Output the [x, y] coordinate of the center of the cell containing the given text.  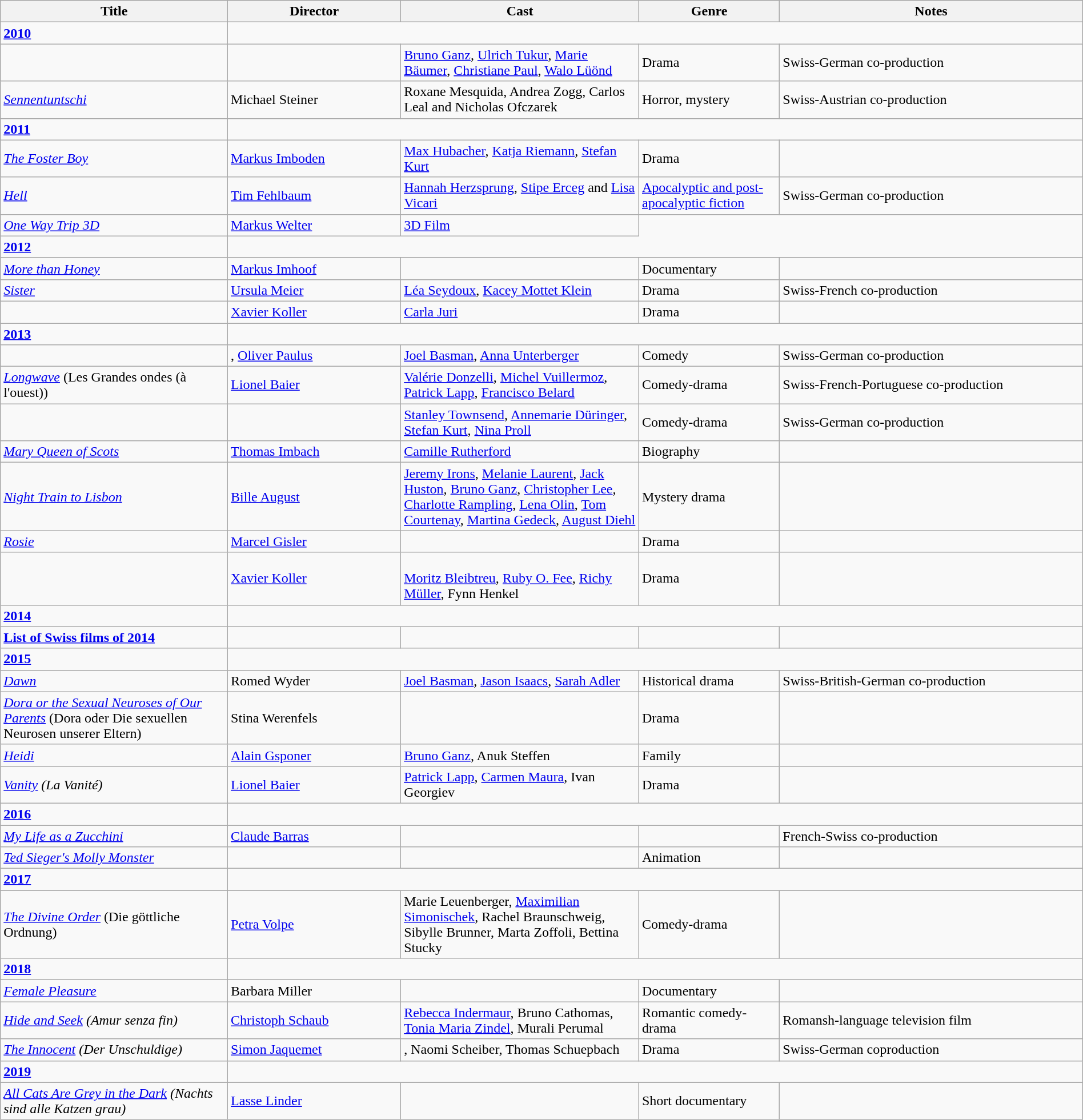
Ted Sieger's Molly Monster [114, 858]
Apocalyptic and post-apocalyptic fiction [709, 195]
Rebecca Indermaur, Bruno Cathomas, Tonia Maria Zindel, Murali Perumal [520, 1020]
Swiss-French co-production [931, 290]
Stina Werenfels [314, 718]
One Way Trip 3D [114, 225]
Sennentuntschi [114, 99]
Biography [709, 452]
Léa Seydoux, Kacey Mottet Klein [520, 290]
Notes [931, 11]
Camille Rutherford [520, 452]
Christoph Schaub [314, 1020]
Dora or the Sexual Neuroses of Our Parents (Dora oder Die sexuellen Neurosen unserer Eltern) [114, 718]
2010 [114, 33]
Romed Wyder [314, 681]
Dawn [114, 681]
2015 [114, 659]
The Innocent (Der Unschuldige) [114, 1050]
Barbara Miller [314, 991]
2014 [114, 616]
Claude Barras [314, 836]
Sister [114, 290]
Romantic comedy-drama [709, 1020]
Alain Gsponer [314, 755]
2013 [114, 334]
Mystery drama [709, 497]
The Divine Order (Die göttliche Ordnung) [114, 924]
Jeremy Irons, Melanie Laurent, Jack Huston, Bruno Ganz, Christopher Lee, Charlotte Rampling, Lena Olin, Tom Courtenay, Martina Gedeck, August Diehl [520, 497]
2016 [114, 814]
Genre [709, 11]
Joel Basman, Anna Unterberger [520, 356]
Thomas Imbach [314, 452]
2018 [114, 969]
Cast [520, 11]
Valérie Donzelli, Michel Vuillermoz, Patrick Lapp, Francisco Belard [520, 385]
2012 [114, 247]
Title [114, 11]
Longwave (Les Grandes ondes (à l'ouest)) [114, 385]
Comedy [709, 356]
Carla Juri [520, 312]
Swiss-Austrian co-production [931, 99]
More than Honey [114, 268]
Historical drama [709, 681]
Swiss-French-Portuguese co-production [931, 385]
Horror, mystery [709, 99]
Bruno Ganz, Ulrich Tukur, Marie Bäumer, Christiane Paul, Walo Lüönd [520, 63]
Moritz Bleibtreu, Ruby O. Fee, Richy Müller, Fynn Henkel [520, 579]
Night Train to Lisbon [114, 497]
Lasse Linder [314, 1101]
Markus Imhoof [314, 268]
Marie Leuenberger, Maximilian Simonischek, Rachel Braunschweig, Sibylle Brunner, Marta Zoffoli, Bettina Stucky [520, 924]
The Foster Boy [114, 159]
Hannah Herzsprung, Stipe Erceg and Lisa Vicari [520, 195]
Hide and Seek (Amur senza fin) [114, 1020]
Bille August [314, 497]
Vanity (La Vanité) [114, 785]
Markus Welter [314, 225]
All Cats Are Grey in the Dark (Nachts sind alle Katzen grau) [114, 1101]
Heidi [114, 755]
2019 [114, 1071]
Patrick Lapp, Carmen Maura, Ivan Georgiev [520, 785]
Roxane Mesquida, Andrea Zogg, Carlos Leal and Nicholas Ofczarek [520, 99]
, Oliver Paulus [314, 356]
My Life as a Zucchini [114, 836]
Marcel Gisler [314, 541]
Animation [709, 858]
Joel Basman, Jason Isaacs, Sarah Adler [520, 681]
2011 [114, 129]
Director [314, 11]
Stanley Townsend, Annemarie Düringer, Stefan Kurt, Nina Proll [520, 423]
Swiss-British-German co-production [931, 681]
Markus Imboden [314, 159]
2017 [114, 880]
Michael Steiner [314, 99]
List of Swiss films of 2014 [114, 637]
Swiss-German coproduction [931, 1050]
Short documentary [709, 1101]
Simon Jaquemet [314, 1050]
Mary Queen of Scots [114, 452]
, Naomi Scheiber, Thomas Schuepbach [520, 1050]
Bruno Ganz, Anuk Steffen [520, 755]
Max Hubacher, Katja Riemann, Stefan Kurt [520, 159]
Female Pleasure [114, 991]
Family [709, 755]
Petra Volpe [314, 924]
French-Swiss co-production [931, 836]
Romansh-language television film [931, 1020]
Tim Fehlbaum [314, 195]
Hell [114, 195]
3D Film [520, 225]
Ursula Meier [314, 290]
Rosie [114, 541]
